Determine the (x, y) coordinate at the center of the cell enclosing the given text.  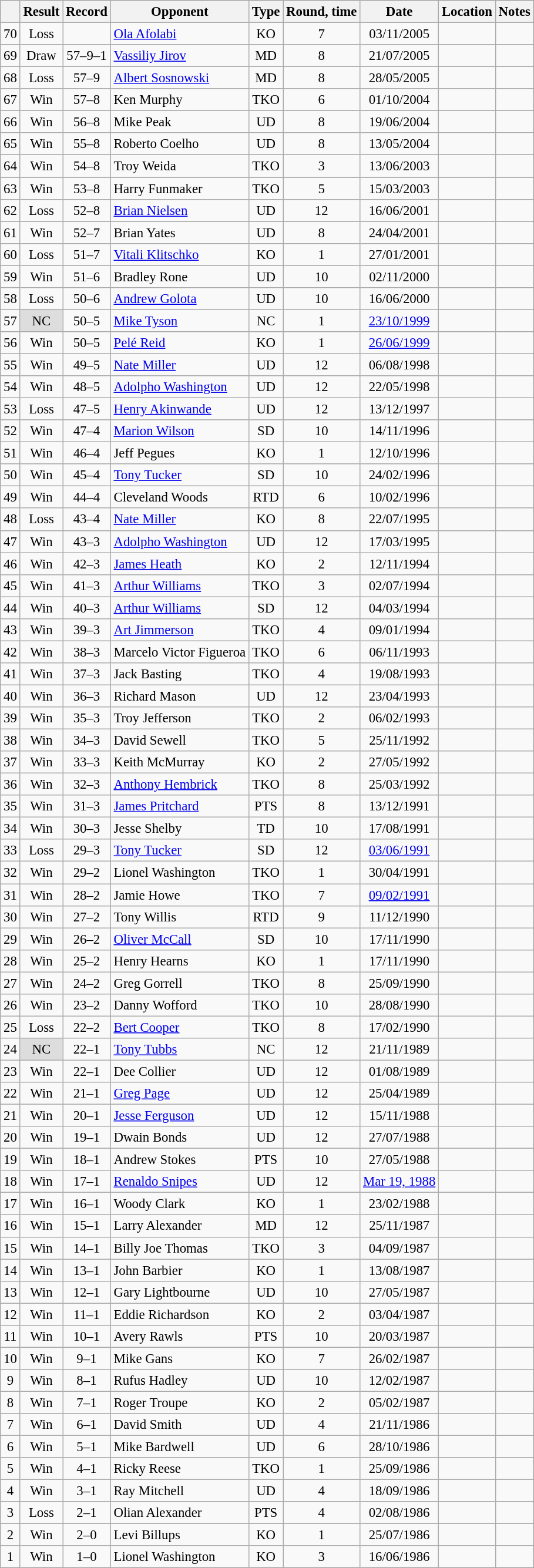
Marion Wilson (180, 431)
Woody Clark (180, 1204)
46–4 (87, 453)
55–8 (87, 144)
Jesse Ferguson (180, 1116)
68 (11, 78)
19/08/1993 (399, 674)
11 (11, 1337)
Tony Tubbs (180, 1049)
25/09/1990 (399, 983)
29–3 (87, 851)
23/04/1993 (399, 696)
25/09/1986 (399, 1469)
28/08/1990 (399, 1005)
64 (11, 166)
35–3 (87, 718)
8–1 (87, 1381)
26 (11, 1005)
Jack Basting (180, 674)
25 (11, 1027)
52–8 (87, 210)
21/11/1986 (399, 1425)
Albert Sosnowski (180, 78)
7–1 (87, 1402)
Vassiliy Jirov (180, 56)
51–7 (87, 254)
44–4 (87, 497)
James Pritchard (180, 806)
16/06/2001 (399, 210)
12–1 (87, 1292)
49 (11, 497)
Jesse Shelby (180, 829)
14/11/1996 (399, 431)
06/02/1993 (399, 718)
Marcelo Victor Figueroa (180, 652)
43 (11, 630)
15/03/2003 (399, 189)
25/11/1992 (399, 741)
15/11/1988 (399, 1116)
Mike Peak (180, 122)
37 (11, 762)
Mike Bardwell (180, 1447)
Greg Gorrell (180, 983)
Mike Gans (180, 1358)
Keith McMurray (180, 762)
19/06/2004 (399, 122)
62 (11, 210)
Rufus Hadley (180, 1381)
13 (11, 1292)
25/07/1986 (399, 1535)
52 (11, 431)
5–1 (87, 1447)
Ray Mitchell (180, 1491)
42 (11, 652)
49–5 (87, 365)
50–6 (87, 299)
56 (11, 343)
Richard Mason (180, 696)
47 (11, 541)
16–1 (87, 1204)
31 (11, 895)
15–1 (87, 1226)
31–3 (87, 806)
20/03/1987 (399, 1337)
Draw (41, 56)
03/04/1987 (399, 1314)
35 (11, 806)
John Barbier (180, 1270)
32–3 (87, 785)
59 (11, 277)
47–5 (87, 409)
17/08/1991 (399, 829)
67 (11, 100)
04/09/1987 (399, 1248)
22/07/1995 (399, 520)
34 (11, 829)
20 (11, 1138)
01/08/1989 (399, 1071)
51 (11, 453)
17 (11, 1204)
52–7 (87, 233)
Avery Rawls (180, 1337)
Jeff Pegues (180, 453)
65 (11, 144)
11/12/1990 (399, 917)
38 (11, 741)
14 (11, 1270)
37–3 (87, 674)
09/01/1994 (399, 630)
Record (87, 12)
13/08/1987 (399, 1270)
34–3 (87, 741)
51–6 (87, 277)
27/05/1988 (399, 1160)
04/03/1994 (399, 608)
17/03/1995 (399, 541)
48 (11, 520)
20–1 (87, 1116)
53 (11, 409)
41–3 (87, 586)
53–8 (87, 189)
61 (11, 233)
2–1 (87, 1513)
26/02/1987 (399, 1358)
Olian Alexander (180, 1513)
02/11/2000 (399, 277)
12/11/1994 (399, 564)
23–2 (87, 1005)
33 (11, 851)
45 (11, 586)
28/10/1986 (399, 1447)
13/06/2003 (399, 166)
44 (11, 608)
40 (11, 696)
25–2 (87, 961)
23/02/1988 (399, 1204)
24/02/1996 (399, 475)
24 (11, 1049)
30–3 (87, 829)
Henry Akinwande (180, 409)
13–1 (87, 1270)
2–0 (87, 1535)
Brian Yates (180, 233)
57–9 (87, 78)
17/02/1990 (399, 1027)
Opponent (180, 12)
13/12/1997 (399, 409)
22/05/1998 (399, 387)
43–4 (87, 520)
Art Jimmerson (180, 630)
10/02/1996 (399, 497)
James Heath (180, 564)
09/02/1991 (399, 895)
29–2 (87, 873)
17–1 (87, 1182)
69 (11, 56)
14–1 (87, 1248)
10–1 (87, 1337)
55 (11, 365)
22–2 (87, 1027)
66 (11, 122)
16/06/1986 (399, 1557)
30 (11, 917)
1–0 (87, 1557)
Anthony Hembrick (180, 785)
54–8 (87, 166)
26/06/1999 (399, 343)
02/08/1986 (399, 1513)
Mike Tyson (180, 321)
29 (11, 939)
12/10/1996 (399, 453)
3–1 (87, 1491)
58 (11, 299)
Vitali Klitschko (180, 254)
06/08/1998 (399, 365)
30/04/1991 (399, 873)
46 (11, 564)
33–3 (87, 762)
22 (11, 1093)
27/05/1987 (399, 1292)
Pelé Reid (180, 343)
13/12/1991 (399, 806)
32 (11, 873)
25/03/1992 (399, 785)
42–3 (87, 564)
15 (11, 1248)
Eddie Richardson (180, 1314)
David Sewell (180, 741)
18/09/1986 (399, 1491)
03/06/1991 (399, 851)
18–1 (87, 1160)
Billy Joe Thomas (180, 1248)
60 (11, 254)
26–2 (87, 939)
21–1 (87, 1093)
27/07/1988 (399, 1138)
24/04/2001 (399, 233)
27–2 (87, 917)
Bradley Rone (180, 277)
Dwain Bonds (180, 1138)
40–3 (87, 608)
12/02/1987 (399, 1381)
Troy Weida (180, 166)
57 (11, 321)
Date (399, 12)
57–9–1 (87, 56)
Andrew Golota (180, 299)
25/11/1987 (399, 1226)
06/11/1993 (399, 652)
38–3 (87, 652)
23 (11, 1071)
Harry Funmaker (180, 189)
Andrew Stokes (180, 1160)
28 (11, 961)
Roger Troupe (180, 1402)
6–1 (87, 1425)
27/05/1992 (399, 762)
11–1 (87, 1314)
56–8 (87, 122)
43–3 (87, 541)
Renaldo Snipes (180, 1182)
13/05/2004 (399, 144)
Levi Billups (180, 1535)
70 (11, 34)
Cleveland Woods (180, 497)
Troy Jefferson (180, 718)
21/07/2005 (399, 56)
19 (11, 1160)
05/02/1987 (399, 1402)
Ola Afolabi (180, 34)
Ken Murphy (180, 100)
24–2 (87, 983)
Notes (515, 12)
Bert Cooper (180, 1027)
Larry Alexander (180, 1226)
54 (11, 387)
Greg Page (180, 1093)
Oliver McCall (180, 939)
27 (11, 983)
21 (11, 1116)
16 (11, 1226)
Dee Collier (180, 1071)
9–1 (87, 1358)
TD (266, 829)
Type (266, 12)
David Smith (180, 1425)
21/11/1989 (399, 1049)
Location (468, 12)
Roberto Coelho (180, 144)
16/06/2000 (399, 299)
47–4 (87, 431)
36–3 (87, 696)
50 (11, 475)
Result (41, 12)
Round, time (322, 12)
27/01/2001 (399, 254)
57–8 (87, 100)
45–4 (87, 475)
25/04/1989 (399, 1093)
Danny Wofford (180, 1005)
19–1 (87, 1138)
48–5 (87, 387)
Jamie Howe (180, 895)
39 (11, 718)
18 (11, 1182)
01/10/2004 (399, 100)
28–2 (87, 895)
Brian Nielsen (180, 210)
Tony Willis (180, 917)
02/07/1994 (399, 586)
Henry Hearns (180, 961)
Ricky Reese (180, 1469)
4–1 (87, 1469)
03/11/2005 (399, 34)
36 (11, 785)
23/10/1999 (399, 321)
63 (11, 189)
28/05/2005 (399, 78)
39–3 (87, 630)
41 (11, 674)
Gary Lightbourne (180, 1292)
Mar 19, 1988 (399, 1182)
